From the cell containing the given text, extract its center point as (X, Y) coordinate. 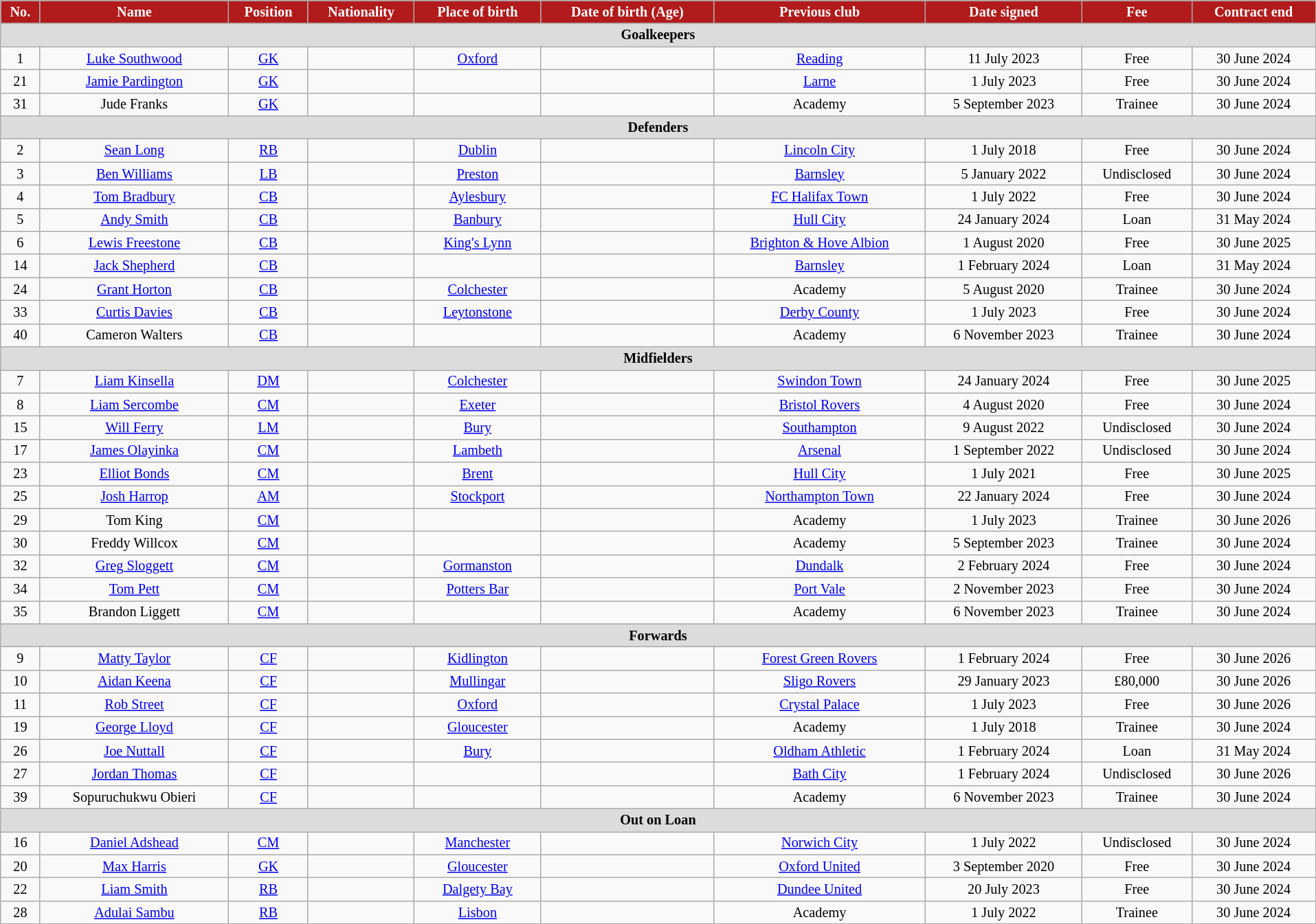
Lisbon (478, 912)
22 January 2024 (1003, 497)
Tom King (135, 520)
Norwich City (820, 843)
4 (21, 196)
Aylesbury (478, 196)
31 (21, 104)
Gormanston (478, 566)
Josh Harrop (135, 497)
27 (21, 774)
LM (268, 427)
Previous club (820, 12)
Port Vale (820, 589)
3 (21, 174)
5 January 2022 (1003, 174)
10 (21, 681)
Arsenal (820, 451)
4 August 2020 (1003, 405)
AM (268, 497)
Exeter (478, 405)
George Lloyd (135, 728)
Name (135, 12)
35 (21, 612)
Crystal Palace (820, 705)
11 July 2023 (1003, 58)
Out on Loan (658, 820)
Aidan Keena (135, 681)
Dundalk (820, 566)
Place of birth (478, 12)
Liam Sercombe (135, 405)
Bath City (820, 774)
Forest Green Rovers (820, 658)
1 July 2021 (1003, 473)
Andy Smith (135, 220)
9 (21, 658)
Grant Horton (135, 289)
Sopuruchukwu Obieri (135, 797)
Position (268, 12)
28 (21, 912)
Preston (478, 174)
34 (21, 589)
Jamie Pardington (135, 81)
Rob Street (135, 705)
1 (21, 58)
Kidlington (478, 658)
Tom Pett (135, 589)
29 January 2023 (1003, 681)
3 September 2020 (1003, 866)
Date of birth (Age) (627, 12)
Freddy Willcox (135, 543)
1 September 2022 (1003, 451)
7 (21, 381)
Brandon Liggett (135, 612)
Leytonstone (478, 312)
26 (21, 751)
21 (21, 81)
Reading (820, 58)
6 (21, 243)
Banbury (478, 220)
30 (21, 543)
15 (21, 427)
Joe Nuttall (135, 751)
29 (21, 520)
LB (268, 174)
39 (21, 797)
Brent (478, 473)
Swindon Town (820, 381)
Southampton (820, 427)
Dundee United (820, 889)
Nationality (361, 12)
Contract end (1253, 12)
FC Halifax Town (820, 196)
Ben Williams (135, 174)
Greg Sloggett (135, 566)
Oldham Athletic (820, 751)
No. (21, 12)
Tom Bradbury (135, 196)
Matty Taylor (135, 658)
Will Ferry (135, 427)
17 (21, 451)
Liam Kinsella (135, 381)
Max Harris (135, 866)
Daniel Adshead (135, 843)
Liam Smith (135, 889)
Adulai Sambu (135, 912)
Manchester (478, 843)
11 (21, 705)
Dalgety Bay (478, 889)
Lambeth (478, 451)
Lincoln City (820, 150)
22 (21, 889)
Stockport (478, 497)
Mullingar (478, 681)
33 (21, 312)
9 August 2022 (1003, 427)
19 (21, 728)
40 (21, 335)
Potters Bar (478, 589)
32 (21, 566)
Fee (1137, 12)
£80,000 (1137, 681)
2 November 2023 (1003, 589)
James Olayinka (135, 451)
5 (21, 220)
20 July 2023 (1003, 889)
King's Lynn (478, 243)
Sean Long (135, 150)
14 (21, 266)
Elliot Bonds (135, 473)
Jude Franks (135, 104)
20 (21, 866)
Jordan Thomas (135, 774)
Larne (820, 81)
Midfielders (658, 358)
8 (21, 405)
2 (21, 150)
Luke Southwood (135, 58)
DM (268, 381)
2 February 2024 (1003, 566)
1 August 2020 (1003, 243)
Jack Shepherd (135, 266)
24 (21, 289)
Curtis Davies (135, 312)
Bristol Rovers (820, 405)
Brighton & Hove Albion (820, 243)
Northampton Town (820, 497)
Date signed (1003, 12)
Lewis Freestone (135, 243)
Derby County (820, 312)
Forwards (658, 635)
Dublin (478, 150)
Goalkeepers (658, 35)
5 August 2020 (1003, 289)
23 (21, 473)
Sligo Rovers (820, 681)
16 (21, 843)
Defenders (658, 127)
Cameron Walters (135, 335)
Oxford United (820, 866)
25 (21, 497)
